Find where the given text appears and provide that cell's center as (X, Y) coordinate. 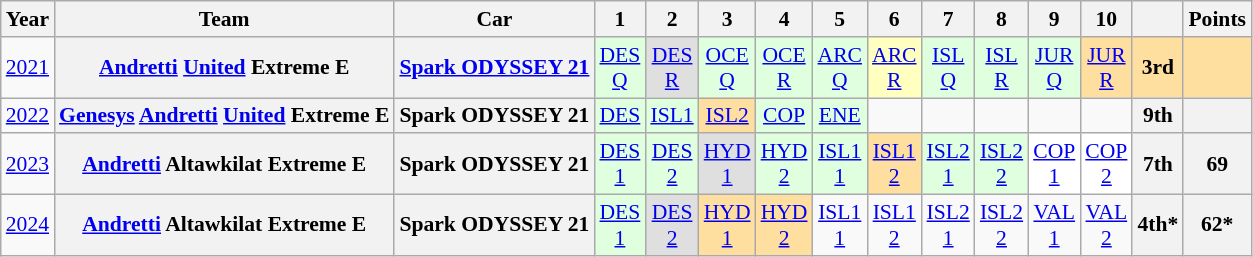
4 (784, 19)
VAL1 (1054, 226)
ARCQ (840, 68)
7th (1158, 164)
COP2 (1106, 164)
2 (672, 19)
3rd (1158, 68)
COP1 (1054, 164)
2022 (28, 116)
ISL1 (672, 116)
1 (620, 19)
8 (1002, 19)
OCEQ (728, 68)
VAL2 (1106, 226)
10 (1106, 19)
9th (1158, 116)
62* (1217, 226)
ARCR (894, 68)
DESR (672, 68)
Genesys Andretti United Extreme E (224, 116)
2024 (28, 226)
OCER (784, 68)
ISL2 (728, 116)
6 (894, 19)
COP (784, 116)
Team (224, 19)
2021 (28, 68)
Car (494, 19)
Points (1217, 19)
Year (28, 19)
2023 (28, 164)
ISLR (1002, 68)
DESQ (620, 68)
Andretti United Extreme E (224, 68)
9 (1054, 19)
7 (948, 19)
5 (840, 19)
JURQ (1054, 68)
DES (620, 116)
JURR (1106, 68)
4th* (1158, 226)
ENE (840, 116)
3 (728, 19)
ISLQ (948, 68)
69 (1217, 164)
